Search for the cell housing the specified text and yield its (x, y) center coordinate. 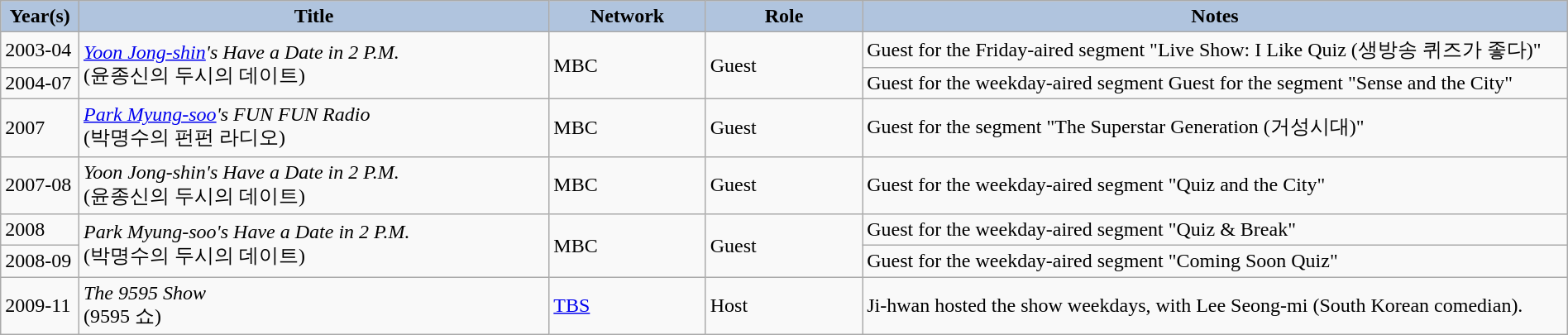
Notes (1216, 17)
The 9595 Show(9595 쇼) (313, 306)
Park Myung-soo's Have a Date in 2 P.M.(박명수의 두시의 데이트) (313, 246)
2008-09 (40, 261)
Guest for the weekday-aired segment Guest for the segment "Sense and the City" (1216, 83)
Host (784, 306)
TBS (627, 306)
Network (627, 17)
Year(s) (40, 17)
Guest for the weekday-aired segment "Coming Soon Quiz" (1216, 261)
2007 (40, 127)
Park Myung-soo's FUN FUN Radio(박명수의 펀펀 라디오) (313, 127)
2004-07 (40, 83)
Guest for the segment "The Superstar Generation (거성시대)" (1216, 127)
2008 (40, 230)
2007-08 (40, 185)
Title (313, 17)
2009-11 (40, 306)
Role (784, 17)
Guest for the Friday-aired segment "Live Show: I Like Quiz (생방송 퀴즈가 좋다)" (1216, 50)
Guest for the weekday-aired segment "Quiz & Break" (1216, 230)
Ji-hwan hosted the show weekdays, with Lee Seong-mi (South Korean comedian). (1216, 306)
2003-04 (40, 50)
Guest for the weekday-aired segment "Quiz and the City" (1216, 185)
